Output the [x, y] coordinate of the center of the cell containing the given text.  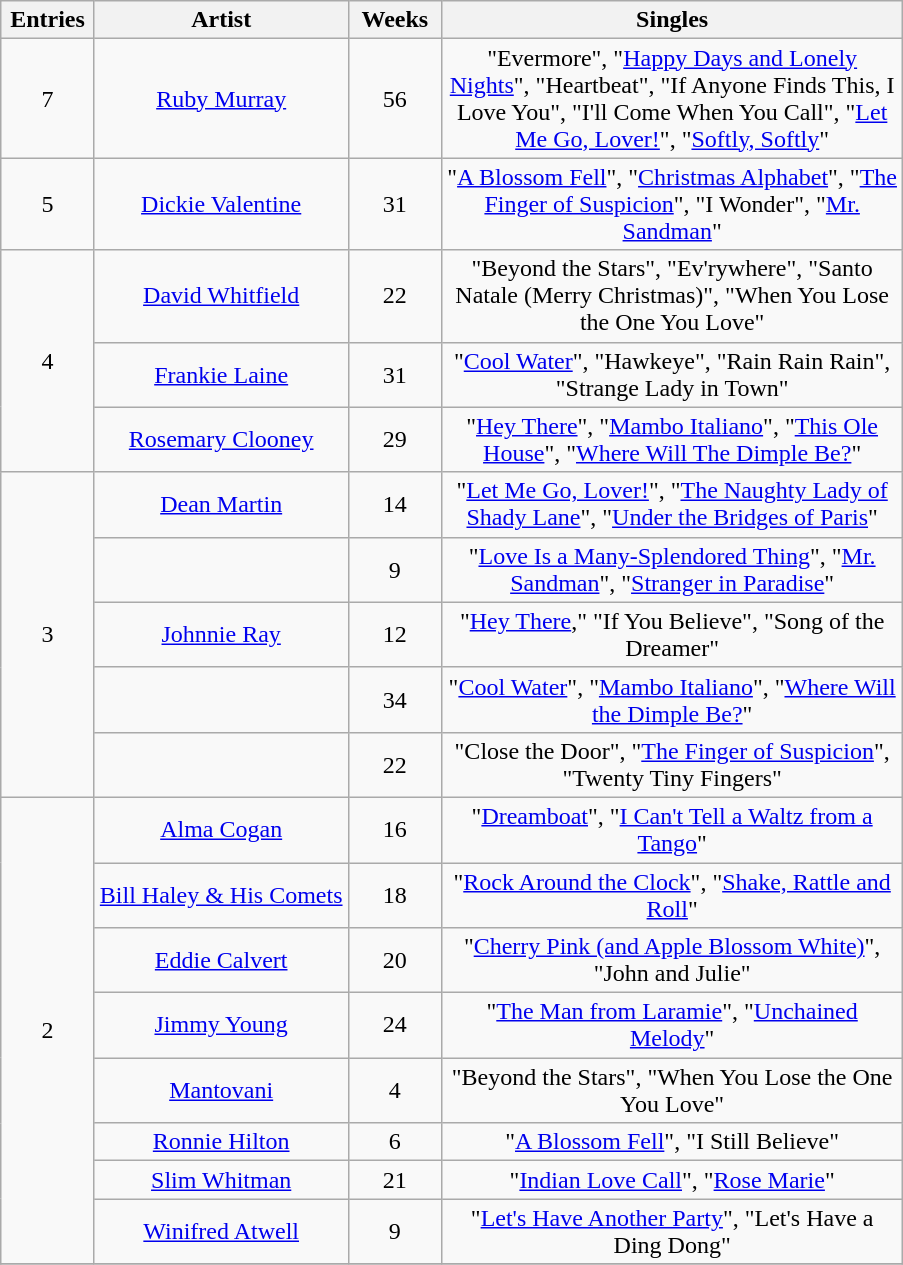
Eddie Calvert [221, 960]
"Beyond the Stars", "Ev'rywhere", "Santo Natale (Merry Christmas)", "When You Lose the One You Love" [672, 296]
12 [395, 634]
6 [395, 1142]
Singles [672, 20]
56 [395, 98]
18 [395, 894]
7 [48, 98]
"A Blossom Fell", "Christmas Alphabet", "The Finger of Suspicion", "I Wonder", "Mr. Sandman" [672, 204]
"Cherry Pink (and Apple Blossom White)", "John and Julie" [672, 960]
"The Man from Laramie", "Unchained Melody" [672, 1026]
5 [48, 204]
34 [395, 700]
16 [395, 830]
Frankie Laine [221, 374]
Slim Whitman [221, 1180]
David Whitfield [221, 296]
Bill Haley & His Comets [221, 894]
"Love Is a Many-Splendored Thing", "Mr. Sandman", "Stranger in Paradise" [672, 570]
24 [395, 1026]
Winifred Atwell [221, 1232]
Mantovani [221, 1090]
Entries [48, 20]
"Cool Water", "Mambo Italiano", "Where Will the Dimple Be?" [672, 700]
20 [395, 960]
Johnnie Ray [221, 634]
Rosemary Clooney [221, 440]
"Cool Water", "Hawkeye", "Rain Rain Rain", "Strange Lady in Town" [672, 374]
"Indian Love Call", "Rose Marie" [672, 1180]
"Hey There," "If You Believe", "Song of the Dreamer" [672, 634]
21 [395, 1180]
14 [395, 504]
"Let Me Go, Lover!", "The Naughty Lady of Shady Lane", "Under the Bridges of Paris" [672, 504]
Dickie Valentine [221, 204]
Alma Cogan [221, 830]
"Hey There", "Mambo Italiano", "This Ole House", "Where Will The Dimple Be?" [672, 440]
Jimmy Young [221, 1026]
"Rock Around the Clock", "Shake, Rattle and Roll" [672, 894]
Artist [221, 20]
"Dreamboat", "I Can't Tell a Waltz from a Tango" [672, 830]
2 [48, 1030]
3 [48, 634]
Dean Martin [221, 504]
"Let's Have Another Party", "Let's Have a Ding Dong" [672, 1232]
"Close the Door", "The Finger of Suspicion", "Twenty Tiny Fingers" [672, 764]
Weeks [395, 20]
29 [395, 440]
Ruby Murray [221, 98]
Ronnie Hilton [221, 1142]
"A Blossom Fell", "I Still Believe" [672, 1142]
"Beyond the Stars", "When You Lose the One You Love" [672, 1090]
